Pinpoint the cell where the given text exists, returning its (x, y) midpoint coordinate. 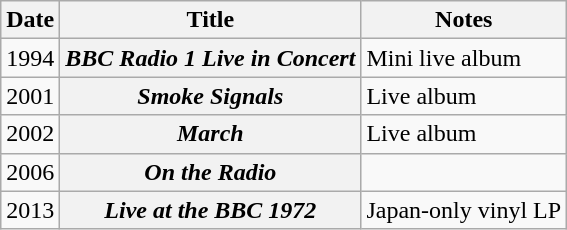
Smoke Signals (210, 96)
March (210, 134)
2001 (30, 96)
Notes (464, 20)
2002 (30, 134)
Japan-only vinyl LP (464, 210)
2006 (30, 172)
BBC Radio 1 Live in Concert (210, 58)
1994 (30, 58)
Title (210, 20)
Date (30, 20)
On the Radio (210, 172)
Live at the BBC 1972 (210, 210)
2013 (30, 210)
Mini live album (464, 58)
